Extract the [X, Y] coordinate from the center of the cell holding the provided text.  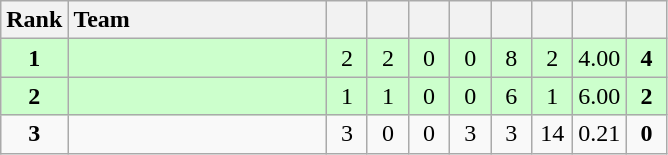
6 [512, 96]
Team [198, 20]
8 [512, 58]
14 [552, 134]
6.00 [600, 96]
4.00 [600, 58]
4 [646, 58]
0.21 [600, 134]
Rank [34, 20]
